Pinpoint the cell where the given text exists, returning its [x, y] midpoint coordinate. 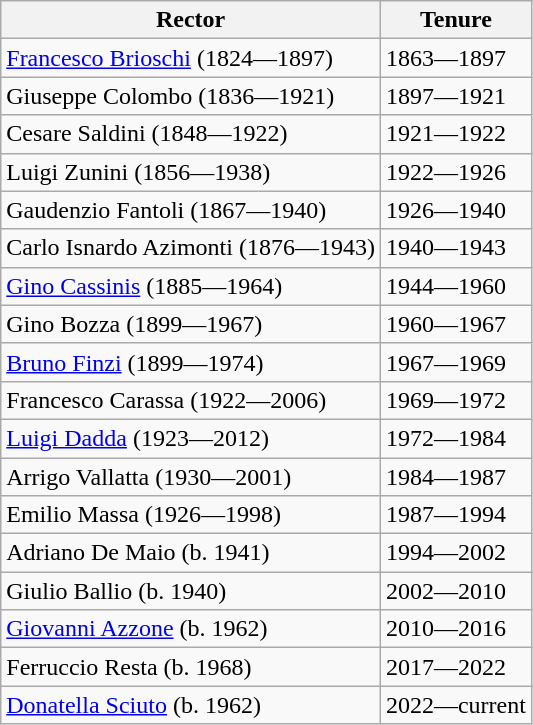
1926—1940 [456, 210]
Luigi Dadda (1923—2012) [191, 438]
Ferruccio Resta (b. 1968) [191, 667]
2017—2022 [456, 667]
2010—2016 [456, 629]
1969—1972 [456, 400]
1994—2002 [456, 553]
Francesco Carassa (1922—2006) [191, 400]
1921—1922 [456, 134]
Luigi Zunini (1856—1938) [191, 172]
1940—1943 [456, 248]
Donatella Sciuto (b. 1962) [191, 705]
Emilio Massa (1926—1998) [191, 515]
1967—1969 [456, 362]
2022—current [456, 705]
Giulio Ballio (b. 1940) [191, 591]
Gino Cassinis (1885—1964) [191, 286]
Gaudenzio Fantoli (1867—1940) [191, 210]
Bruno Finzi (1899—1974) [191, 362]
Gino Bozza (1899—1967) [191, 324]
Giovanni Azzone (b. 1962) [191, 629]
1987—1994 [456, 515]
1972—1984 [456, 438]
Rector [191, 20]
1984—1987 [456, 477]
1863—1897 [456, 58]
1922—1926 [456, 172]
1960—1967 [456, 324]
Francesco Brioschi (1824—1897) [191, 58]
Giuseppe Colombo (1836—1921) [191, 96]
Tenure [456, 20]
Adriano De Maio (b. 1941) [191, 553]
2002—2010 [456, 591]
1944—1960 [456, 286]
Cesare Saldini (1848—1922) [191, 134]
Arrigo Vallatta (1930—2001) [191, 477]
1897—1921 [456, 96]
Carlo Isnardo Azimonti (1876—1943) [191, 248]
